Capture the cell that displays the provided text and extract its (x, y) central coordinate. 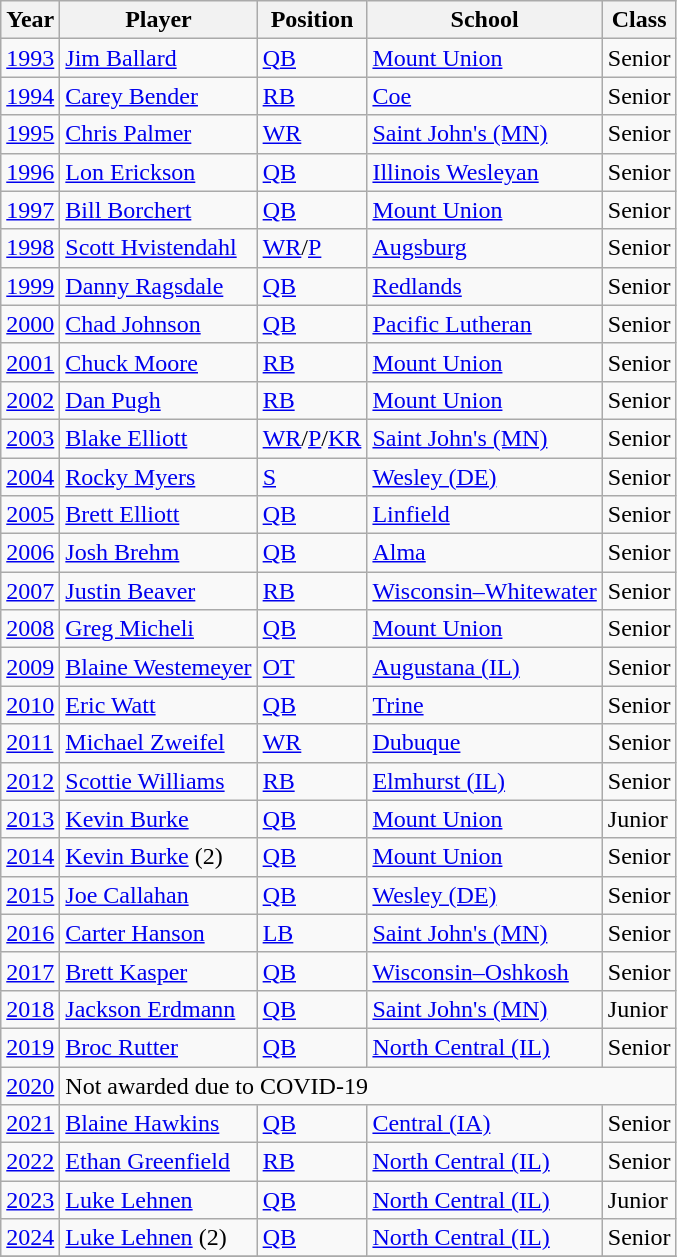
2011 (30, 743)
1999 (30, 286)
Blake Elliott (158, 438)
Kevin Burke (2) (158, 857)
Rocky Myers (158, 477)
2016 (30, 933)
2017 (30, 971)
Scott Hvistendahl (158, 248)
Blaine Hawkins (158, 1124)
Coe (484, 96)
Ethan Greenfield (158, 1162)
Illinois Wesleyan (484, 172)
Linfield (484, 515)
Brett Kasper (158, 971)
Justin Beaver (158, 591)
2022 (30, 1162)
Player (158, 20)
2023 (30, 1200)
Elmhurst (IL) (484, 781)
Luke Lehnen (158, 1200)
Chad Johnson (158, 324)
2018 (30, 1009)
Dubuque (484, 743)
2013 (30, 819)
2005 (30, 515)
Luke Lehnen (2) (158, 1238)
WR/P (312, 248)
Central (IA) (484, 1124)
Position (312, 20)
1998 (30, 248)
Jackson Erdmann (158, 1009)
Wisconsin–Whitewater (484, 591)
1993 (30, 58)
Joe Callahan (158, 895)
Lon Erickson (158, 172)
2000 (30, 324)
2002 (30, 400)
1994 (30, 96)
Augsburg (484, 248)
Carter Hanson (158, 933)
Carey Bender (158, 96)
WR/P/KR (312, 438)
Chuck Moore (158, 362)
2024 (30, 1238)
Bill Borchert (158, 210)
Scottie Williams (158, 781)
2019 (30, 1047)
2007 (30, 591)
LB (312, 933)
2003 (30, 438)
OT (312, 667)
School (484, 20)
2006 (30, 553)
2012 (30, 781)
S (312, 477)
Jim Ballard (158, 58)
Redlands (484, 286)
Blaine Westemeyer (158, 667)
Trine (484, 705)
2014 (30, 857)
1996 (30, 172)
Kevin Burke (158, 819)
2020 (30, 1085)
Wisconsin–Oshkosh (484, 971)
Eric Watt (158, 705)
Michael Zweifel (158, 743)
2001 (30, 362)
2021 (30, 1124)
Pacific Lutheran (484, 324)
2008 (30, 629)
Dan Pugh (158, 400)
Brett Elliott (158, 515)
Chris Palmer (158, 134)
1995 (30, 134)
Year (30, 20)
Alma (484, 553)
1997 (30, 210)
Class (639, 20)
2010 (30, 705)
2015 (30, 895)
Not awarded due to COVID-19 (368, 1085)
2009 (30, 667)
2004 (30, 477)
Danny Ragsdale (158, 286)
Greg Micheli (158, 629)
Broc Rutter (158, 1047)
Josh Brehm (158, 553)
Augustana (IL) (484, 667)
